Return (x, y) of the center of cell containing provided text 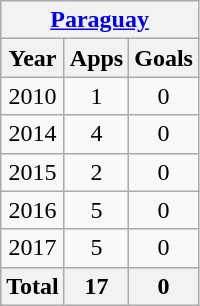
Total (33, 286)
2014 (33, 134)
2015 (33, 172)
2017 (33, 248)
17 (96, 286)
2016 (33, 210)
4 (96, 134)
2010 (33, 96)
Apps (96, 58)
Paraguay (100, 20)
Year (33, 58)
2 (96, 172)
Goals (164, 58)
1 (96, 96)
